Identify which cell holds the provided text, then report its [X, Y] central coordinate. 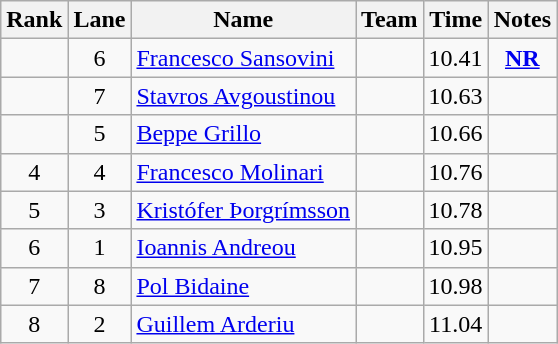
2 [100, 324]
Beppe Grillo [244, 134]
10.41 [456, 58]
Francesco Molinari [244, 172]
10.76 [456, 172]
Notes [522, 20]
11.04 [456, 324]
Francesco Sansovini [244, 58]
Kristófer Þorgrímsson [244, 210]
3 [100, 210]
10.98 [456, 286]
Ioannis Andreou [244, 248]
NR [522, 58]
Pol Bidaine [244, 286]
1 [100, 248]
Rank [34, 20]
Stavros Avgoustinou [244, 96]
Team [390, 20]
Lane [100, 20]
10.66 [456, 134]
Guillem Arderiu [244, 324]
10.95 [456, 248]
10.63 [456, 96]
Name [244, 20]
Time [456, 20]
10.78 [456, 210]
